From the cell containing the given text, extract its center point as (X, Y) coordinate. 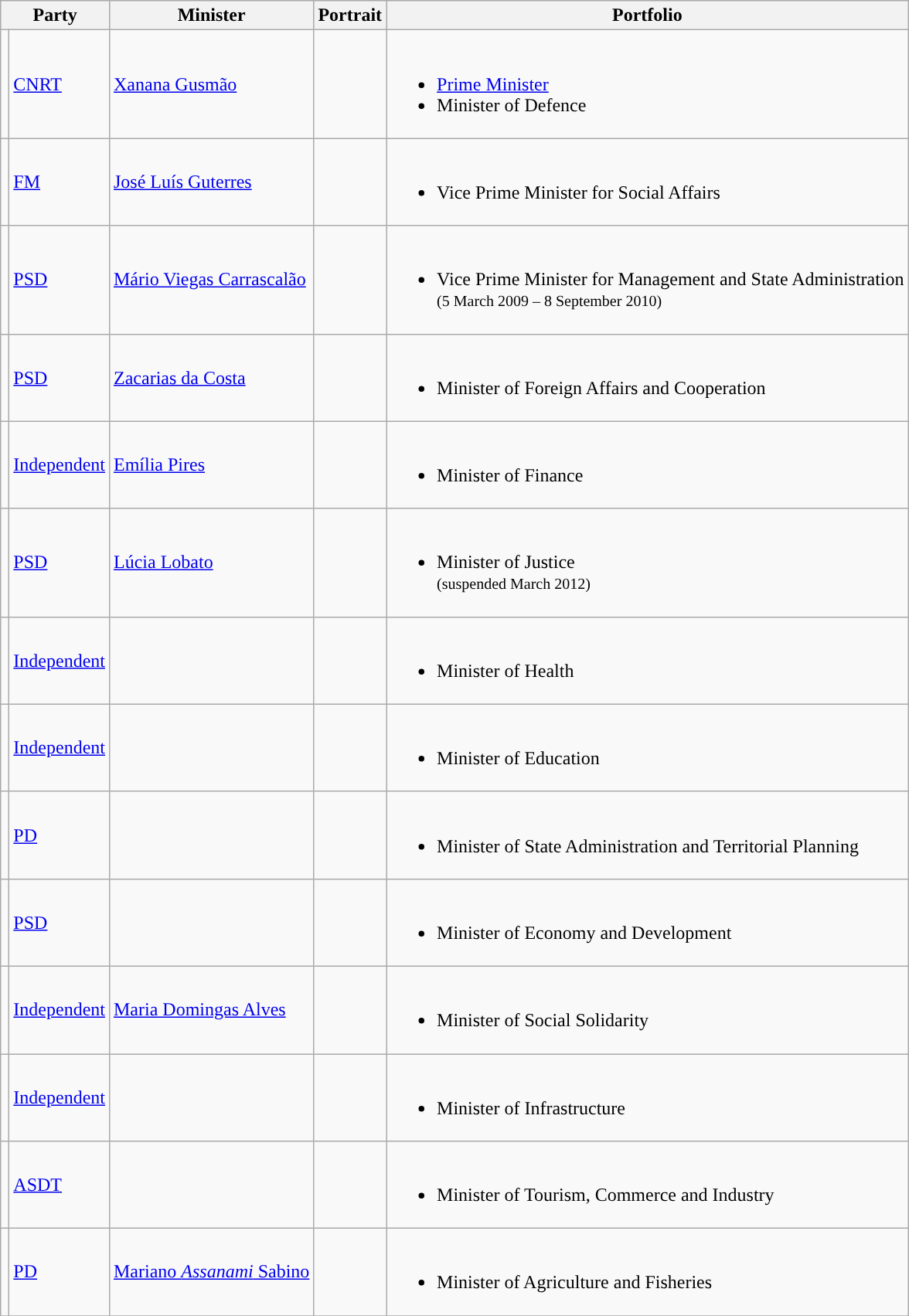
Minister of Health (648, 660)
Maria Domingas Alves (211, 1009)
Minister of Foreign Affairs and Cooperation (648, 377)
Minister of Education (648, 748)
CNRT (60, 84)
Minister of Agriculture and Fisheries (648, 1272)
FM (60, 182)
Vice Prime Minister for Social Affairs (648, 182)
Xanana Gusmão (211, 84)
Minister of Tourism, Commerce and Industry (648, 1185)
Minister of Finance (648, 465)
Party (56, 15)
Vice Prime Minister for Management and State Administration(5 March 2009 – 8 September 2010) (648, 280)
Emília Pires (211, 465)
Minister of Economy and Development (648, 923)
Zacarias da Costa (211, 377)
José Luís Guterres (211, 182)
Lúcia Lobato (211, 563)
Portfolio (648, 15)
Minister (211, 15)
Minister of Justice(suspended March 2012) (648, 563)
Minister of Social Solidarity (648, 1009)
Minister of State Administration and Territorial Planning (648, 835)
ASDT (60, 1185)
Minister of Infrastructure (648, 1097)
Mariano Assanami Sabino (211, 1272)
Mário Viegas Carrascalão (211, 280)
Prime MinisterMinister of Defence (648, 84)
Portrait (350, 15)
